Search for the cell housing the specified text and yield its (X, Y) center coordinate. 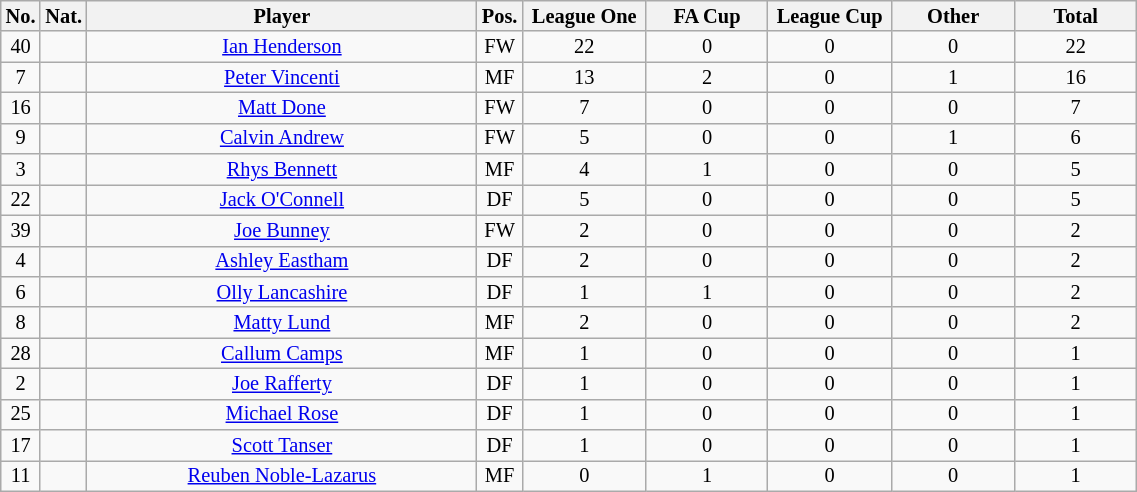
17 (21, 446)
39 (21, 230)
No. (21, 16)
Pos. (500, 16)
League Cup (830, 16)
Matty Lund (282, 322)
11 (21, 476)
Ian Henderson (282, 46)
Olly Lancashire (282, 292)
Michael Rose (282, 414)
25 (21, 414)
FA Cup (706, 16)
40 (21, 46)
Matt Done (282, 108)
Player (282, 16)
League One (584, 16)
Joe Rafferty (282, 384)
Reuben Noble-Lazarus (282, 476)
Nat. (63, 16)
Total (1076, 16)
28 (21, 354)
8 (21, 322)
Rhys Bennett (282, 170)
Other (954, 16)
9 (21, 138)
Ashley Eastham (282, 262)
3 (21, 170)
Jack O'Connell (282, 200)
Joe Bunney (282, 230)
13 (584, 78)
Scott Tanser (282, 446)
Callum Camps (282, 354)
Peter Vincenti (282, 78)
Calvin Andrew (282, 138)
